Search for the cell housing the specified text and yield its [X, Y] center coordinate. 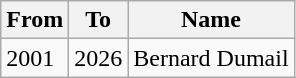
To [98, 20]
From [35, 20]
2001 [35, 58]
Name [211, 20]
2026 [98, 58]
Bernard Dumail [211, 58]
